Provide the [x, y] coordinate of the cell's center where the given text is located.  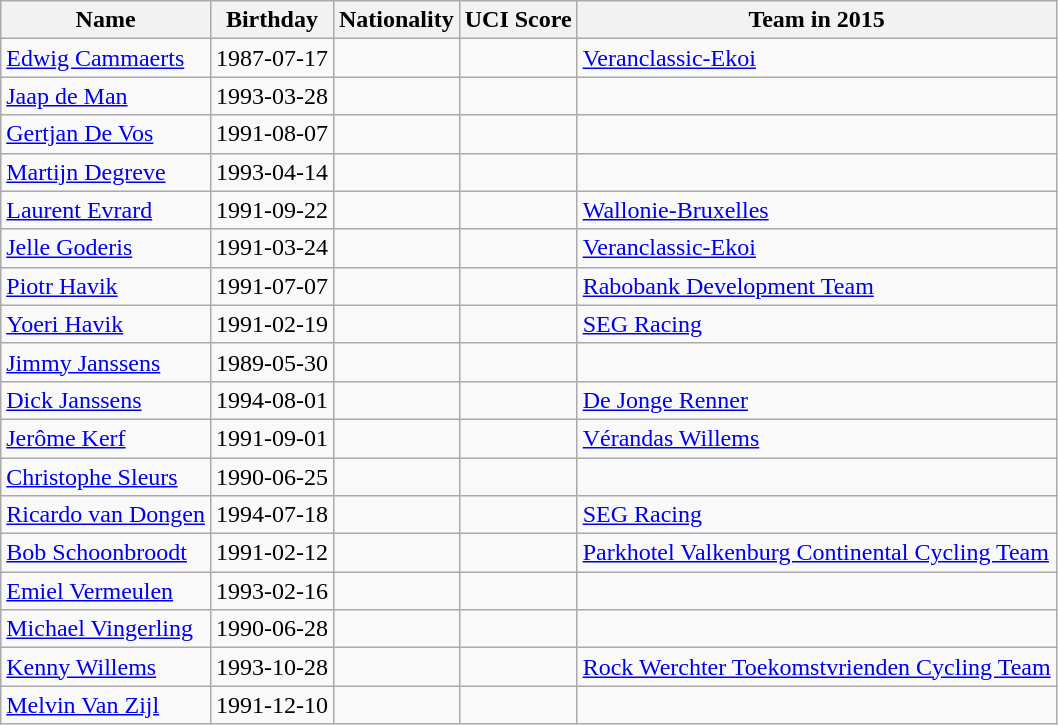
1991-08-07 [272, 134]
Christophe Sleurs [106, 477]
Bob Schoonbroodt [106, 553]
Jimmy Janssens [106, 362]
Piotr Havik [106, 286]
1990-06-28 [272, 629]
1989-05-30 [272, 362]
1987-07-17 [272, 58]
Team in 2015 [816, 20]
1993-10-28 [272, 667]
1990-06-25 [272, 477]
Vérandas Willems [816, 438]
Jaap de Man [106, 96]
Melvin Van Zijl [106, 705]
1991-09-01 [272, 438]
Jelle Goderis [106, 248]
Nationality [396, 20]
Michael Vingerling [106, 629]
Name [106, 20]
Jerôme Kerf [106, 438]
De Jonge Renner [816, 400]
1993-04-14 [272, 172]
Birthday [272, 20]
Martijn Degreve [106, 172]
Laurent Evrard [106, 210]
Rabobank Development Team [816, 286]
Dick Janssens [106, 400]
Yoeri Havik [106, 324]
UCI Score [518, 20]
Parkhotel Valkenburg Continental Cycling Team [816, 553]
1991-12-10 [272, 705]
1994-07-18 [272, 515]
1991-02-12 [272, 553]
1991-07-07 [272, 286]
1994-08-01 [272, 400]
1991-03-24 [272, 248]
Kenny Willems [106, 667]
1993-02-16 [272, 591]
Edwig Cammaerts [106, 58]
Gertjan De Vos [106, 134]
Rock Werchter Toekomstvrienden Cycling Team [816, 667]
1991-09-22 [272, 210]
1991-02-19 [272, 324]
Ricardo van Dongen [106, 515]
1993-03-28 [272, 96]
Emiel Vermeulen [106, 591]
Wallonie-Bruxelles [816, 210]
